Output the (X, Y) coordinate of the center of the cell containing the given text.  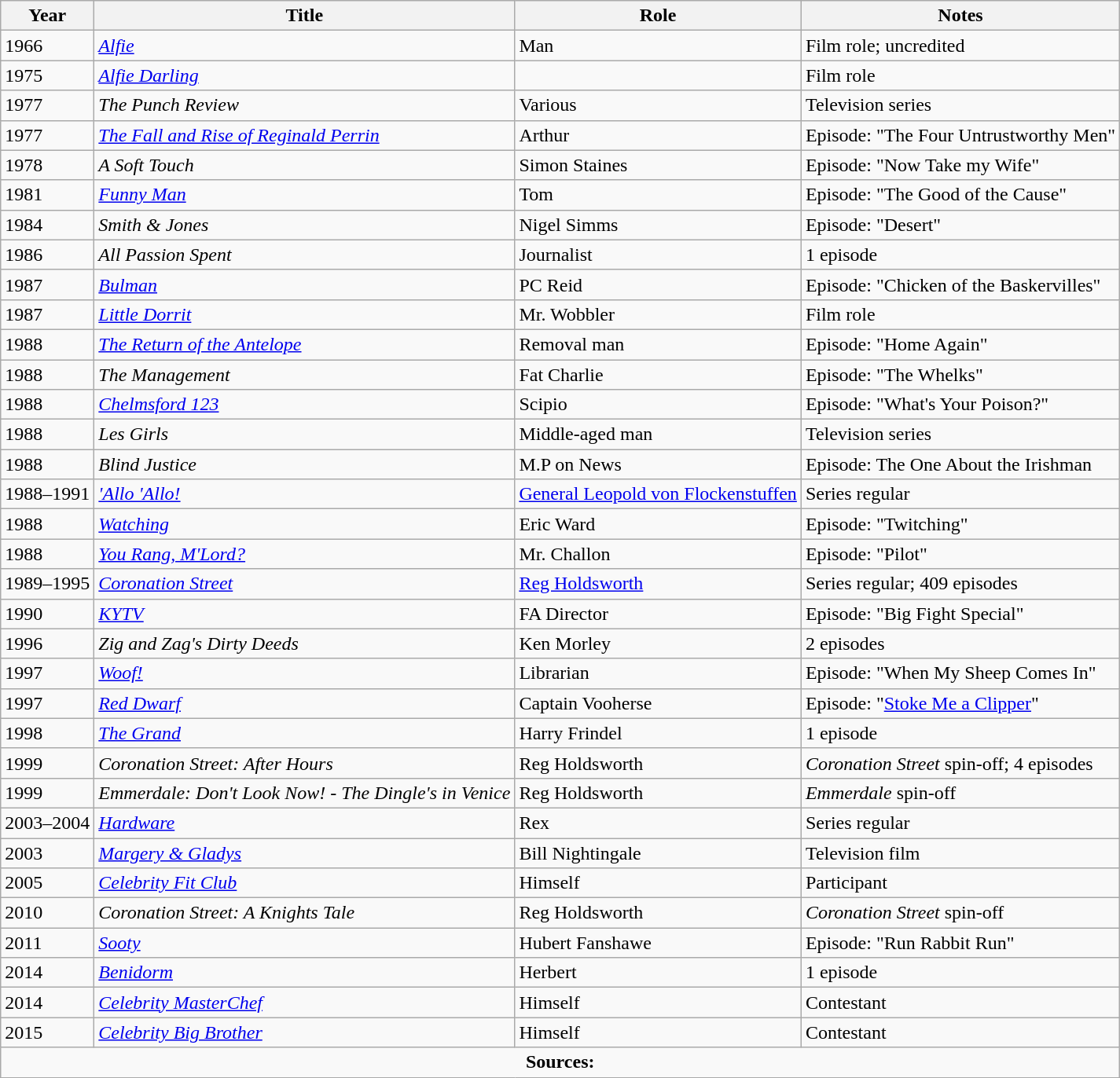
Harry Frindel (659, 733)
Episode: "When My Sheep Comes In" (960, 673)
Rex (659, 823)
Various (659, 105)
Zig and Zag's Dirty Deeds (305, 643)
2005 (47, 883)
1996 (47, 643)
Watching (305, 524)
Ken Morley (659, 643)
1966 (47, 46)
2 episodes (960, 643)
Hardware (305, 823)
Episode: "Pilot" (960, 554)
Episode: "What's Your Poison?" (960, 405)
Year (47, 16)
Episode: "The Good of the Cause" (960, 195)
Coronation Street: After Hours (305, 763)
Participant (960, 883)
Episode: "Now Take my Wife" (960, 165)
A Soft Touch (305, 165)
M.P on News (659, 464)
Captain Vooherse (659, 703)
Episode: "Twitching" (960, 524)
The Grand (305, 733)
Episode: "Chicken of the Baskervilles" (960, 284)
Woof! (305, 673)
Funny Man (305, 195)
1988–1991 (47, 494)
Role (659, 16)
KYTV (305, 614)
1981 (47, 195)
Hubert Fanshawe (659, 943)
Television film (960, 852)
Coronation Street: A Knights Tale (305, 913)
2011 (47, 943)
1975 (47, 75)
Arthur (659, 135)
Coronation Street (305, 584)
Episode: "Run Rabbit Run" (960, 943)
1990 (47, 614)
You Rang, M'Lord? (305, 554)
Bill Nightingale (659, 852)
General Leopold von Flockenstuffen (659, 494)
Sources: (560, 1062)
The Punch Review (305, 105)
Red Dwarf (305, 703)
Episode: "Desert" (960, 225)
Sooty (305, 943)
Journalist (659, 255)
Episode: "Home Again" (960, 344)
Mr. Wobbler (659, 314)
Simon Staines (659, 165)
Tom (659, 195)
Man (659, 46)
Les Girls (305, 434)
Episode: "Big Fight Special" (960, 614)
Series regular; 409 episodes (960, 584)
Eric Ward (659, 524)
Title (305, 16)
2003–2004 (47, 823)
Alfie Darling (305, 75)
2015 (47, 1032)
Emmerdale spin-off (960, 793)
Benidorm (305, 973)
Chelmsford 123 (305, 405)
'Allo 'Allo! (305, 494)
Nigel Simms (659, 225)
Blind Justice (305, 464)
Emmerdale: Don't Look Now! - The Dingle's in Venice (305, 793)
Fat Charlie (659, 375)
Librarian (659, 673)
Episode: "Stoke Me a Clipper" (960, 703)
Removal man (659, 344)
The Return of the Antelope (305, 344)
Episode: "The Four Untrustworthy Men" (960, 135)
Mr. Challon (659, 554)
Bulman (305, 284)
All Passion Spent (305, 255)
Smith & Jones (305, 225)
The Fall and Rise of Reginald Perrin (305, 135)
Scipio (659, 405)
Episode: The One About the Irishman (960, 464)
Margery & Gladys (305, 852)
Coronation Street spin-off; 4 episodes (960, 763)
Celebrity Big Brother (305, 1032)
Celebrity MasterChef (305, 1003)
1989–1995 (47, 584)
1986 (47, 255)
2003 (47, 852)
1998 (47, 733)
1978 (47, 165)
Notes (960, 16)
Middle-aged man (659, 434)
Coronation Street spin-off (960, 913)
Celebrity Fit Club (305, 883)
Herbert (659, 973)
PC Reid (659, 284)
The Management (305, 375)
2010 (47, 913)
Episode: "The Whelks" (960, 375)
1984 (47, 225)
Film role; uncredited (960, 46)
Little Dorrit (305, 314)
Alfie (305, 46)
FA Director (659, 614)
